Identify which cell holds the provided text, then report its (X, Y) central coordinate. 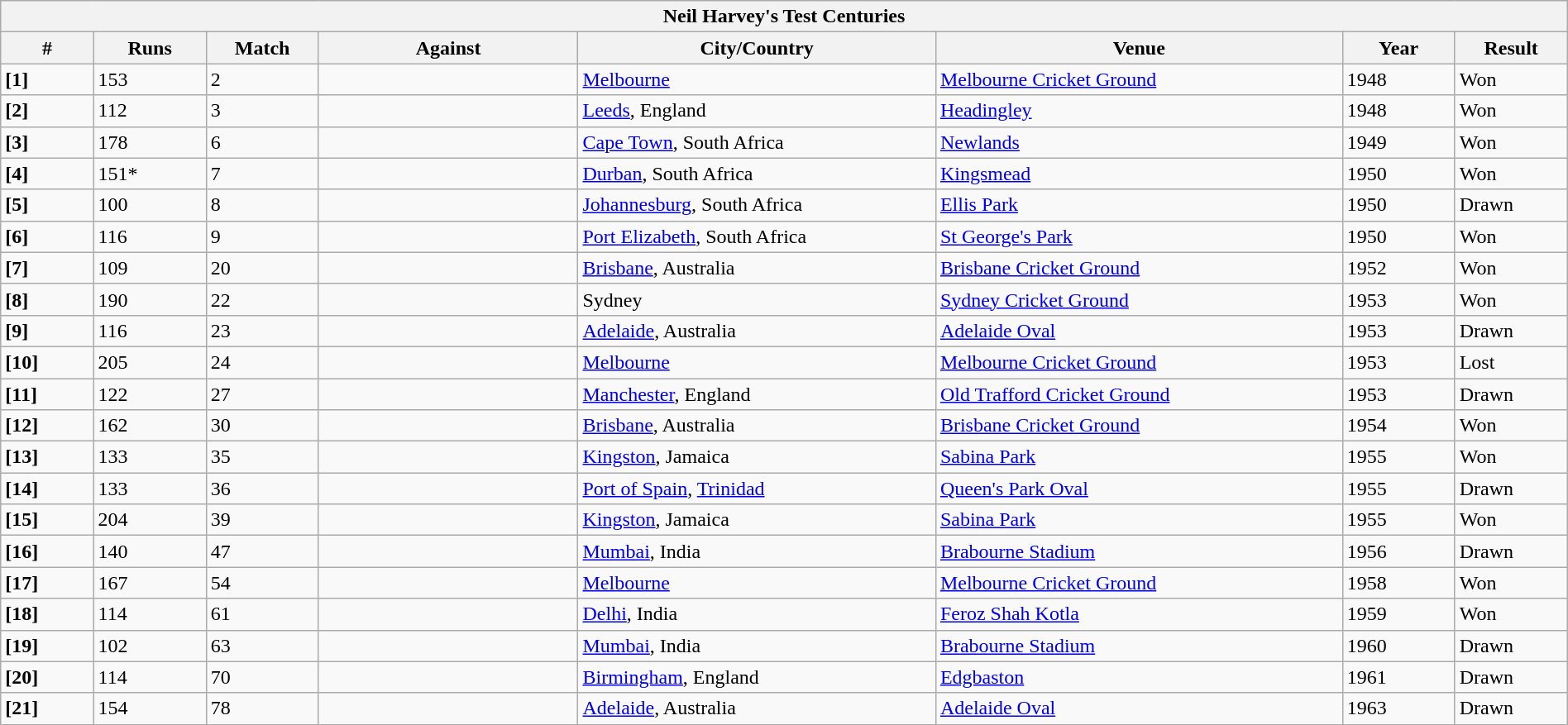
[3] (47, 142)
1958 (1398, 583)
Port Elizabeth, South Africa (757, 236)
1960 (1398, 646)
162 (150, 426)
[21] (47, 708)
Feroz Shah Kotla (1139, 614)
Durban, South Africa (757, 174)
154 (150, 708)
112 (150, 111)
23 (262, 331)
Johannesburg, South Africa (757, 205)
1961 (1398, 677)
[20] (47, 677)
Edgbaston (1139, 677)
47 (262, 551)
153 (150, 79)
61 (262, 614)
Old Trafford Cricket Ground (1139, 394)
Sydney Cricket Ground (1139, 299)
2 (262, 79)
100 (150, 205)
Queen's Park Oval (1139, 489)
Delhi, India (757, 614)
1959 (1398, 614)
[19] (47, 646)
39 (262, 520)
Match (262, 48)
Year (1398, 48)
Manchester, England (757, 394)
140 (150, 551)
204 (150, 520)
[2] (47, 111)
[12] (47, 426)
167 (150, 583)
Port of Spain, Trinidad (757, 489)
35 (262, 457)
24 (262, 362)
54 (262, 583)
[1] (47, 79)
7 (262, 174)
36 (262, 489)
St George's Park (1139, 236)
20 (262, 268)
Runs (150, 48)
City/Country (757, 48)
[9] (47, 331)
1963 (1398, 708)
Sydney (757, 299)
Result (1511, 48)
151* (150, 174)
Neil Harvey's Test Centuries (784, 17)
Cape Town, South Africa (757, 142)
8 (262, 205)
102 (150, 646)
9 (262, 236)
Against (448, 48)
Venue (1139, 48)
# (47, 48)
Leeds, England (757, 111)
6 (262, 142)
[11] (47, 394)
Birmingham, England (757, 677)
[16] (47, 551)
63 (262, 646)
190 (150, 299)
[4] (47, 174)
Newlands (1139, 142)
[13] (47, 457)
78 (262, 708)
Ellis Park (1139, 205)
1954 (1398, 426)
30 (262, 426)
122 (150, 394)
70 (262, 677)
27 (262, 394)
22 (262, 299)
[5] (47, 205)
[10] (47, 362)
1956 (1398, 551)
Headingley (1139, 111)
[6] (47, 236)
Kingsmead (1139, 174)
1952 (1398, 268)
[18] (47, 614)
[15] (47, 520)
109 (150, 268)
[14] (47, 489)
1949 (1398, 142)
3 (262, 111)
[17] (47, 583)
[8] (47, 299)
205 (150, 362)
Lost (1511, 362)
178 (150, 142)
[7] (47, 268)
